Pinpoint the cell where the given text exists, returning its [x, y] midpoint coordinate. 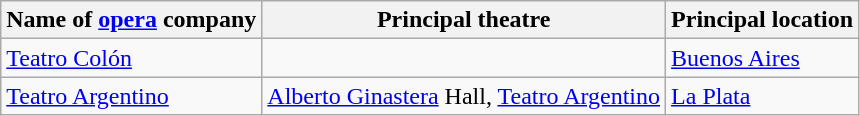
Principal theatre [464, 20]
Teatro Colón [132, 58]
Alberto Ginastera Hall, Teatro Argentino [464, 96]
Buenos Aires [762, 58]
Teatro Argentino [132, 96]
Principal location [762, 20]
Name of opera company [132, 20]
La Plata [762, 96]
